Detect which cell encompasses the target text, then output its [X, Y] center coordinate. 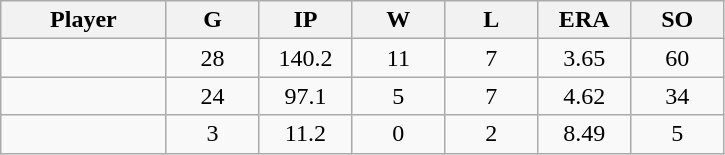
Player [84, 20]
24 [212, 96]
SO [678, 20]
60 [678, 58]
W [398, 20]
IP [306, 20]
3 [212, 134]
ERA [584, 20]
G [212, 20]
140.2 [306, 58]
34 [678, 96]
11.2 [306, 134]
2 [492, 134]
97.1 [306, 96]
L [492, 20]
3.65 [584, 58]
8.49 [584, 134]
28 [212, 58]
11 [398, 58]
0 [398, 134]
4.62 [584, 96]
